Identify which cell holds the provided text, then report its [X, Y] central coordinate. 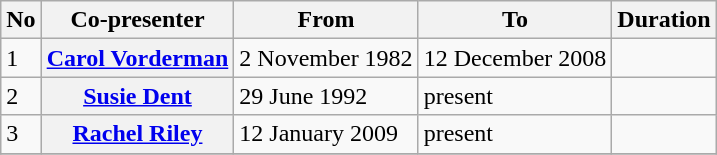
Susie Dent [138, 96]
Rachel Riley [138, 134]
Carol Vorderman [138, 58]
12 December 2008 [515, 58]
12 January 2009 [326, 134]
2 November 1982 [326, 58]
29 June 1992 [326, 96]
Co-presenter [138, 20]
From [326, 20]
1 [21, 58]
To [515, 20]
Duration [664, 20]
2 [21, 96]
3 [21, 134]
No [21, 20]
